Determine the [x, y] coordinate at the center of the cell enclosing the given text.  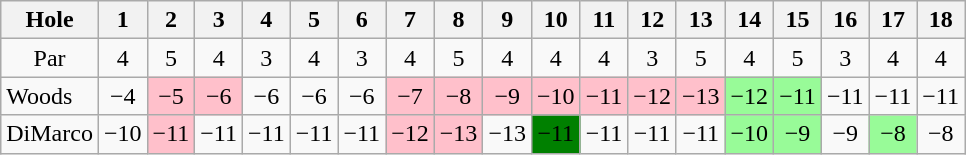
10 [556, 20]
17 [893, 20]
14 [750, 20]
6 [362, 20]
DiMarco [50, 134]
13 [700, 20]
Par [50, 58]
8 [458, 20]
15 [798, 20]
9 [508, 20]
16 [845, 20]
Hole [50, 20]
Woods [50, 96]
11 [604, 20]
2 [171, 20]
18 [941, 20]
−5 [171, 96]
−7 [410, 96]
12 [652, 20]
1 [122, 20]
−4 [122, 96]
7 [410, 20]
